Pinpoint the cell where the given text exists, returning its [x, y] midpoint coordinate. 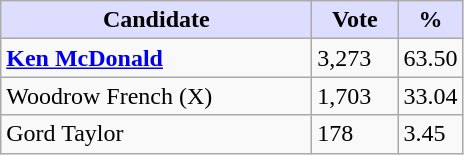
33.04 [430, 96]
1,703 [355, 96]
178 [355, 134]
% [430, 20]
Woodrow French (X) [156, 96]
Ken McDonald [156, 58]
3,273 [355, 58]
63.50 [430, 58]
3.45 [430, 134]
Vote [355, 20]
Gord Taylor [156, 134]
Candidate [156, 20]
